Find where the given text appears and provide that cell's center as [x, y] coordinate. 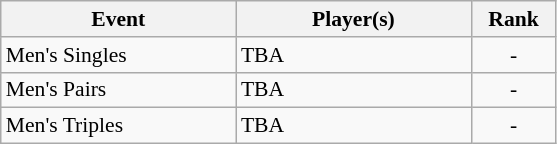
Rank [514, 19]
Event [118, 19]
Men's Pairs [118, 90]
Men's Singles [118, 55]
Player(s) [354, 19]
Men's Triples [118, 126]
